Output the (X, Y) coordinate of the center of the cell containing the given text.  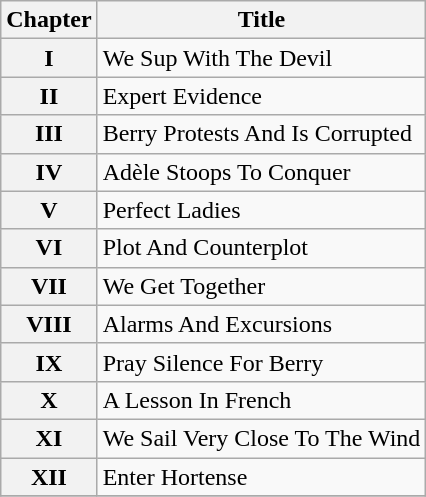
III (49, 134)
IX (49, 362)
XI (49, 438)
Chapter (49, 20)
We Get Together (262, 286)
VI (49, 248)
We Sail Very Close To The Wind (262, 438)
Alarms And Excursions (262, 324)
IV (49, 172)
A Lesson In French (262, 400)
VII (49, 286)
Enter Hortense (262, 477)
Berry Protests And Is Corrupted (262, 134)
V (49, 210)
X (49, 400)
I (49, 58)
XII (49, 477)
We Sup With The Devil (262, 58)
VIII (49, 324)
Adèle Stoops To Conquer (262, 172)
Pray Silence For Berry (262, 362)
Perfect Ladies (262, 210)
Title (262, 20)
Expert Evidence (262, 96)
Plot And Counterplot (262, 248)
II (49, 96)
